Output the (x, y) coordinate of the center of the cell containing the given text.  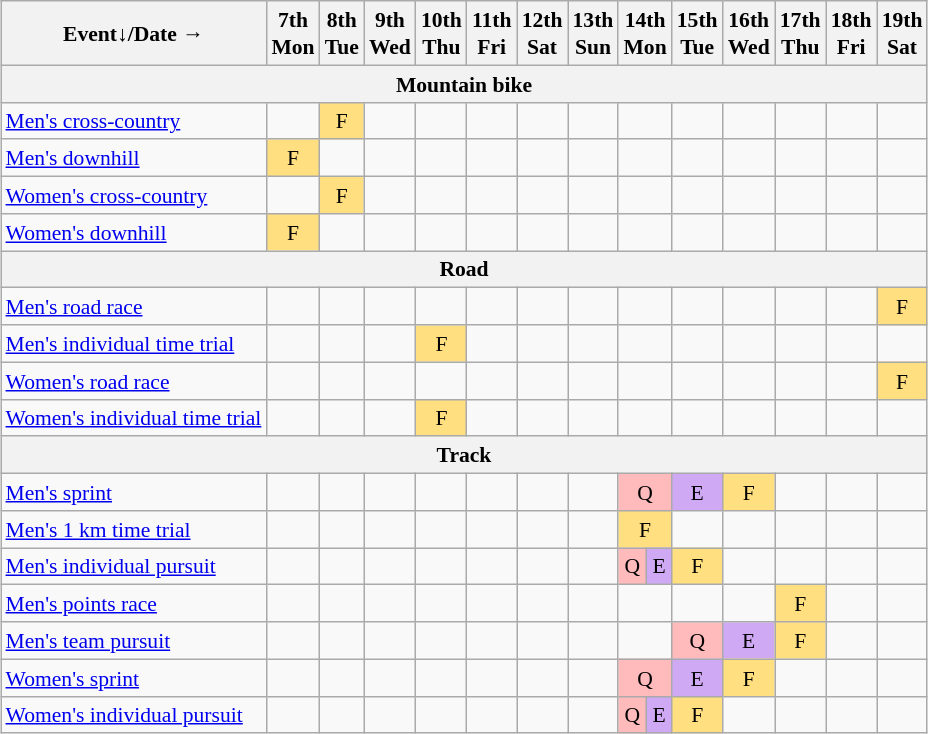
Men's road race (133, 306)
Mountain bike (464, 84)
16thWed (749, 33)
Men's cross-country (133, 120)
Women's individual pursuit (133, 714)
Men's sprint (133, 492)
7thMon (292, 33)
11thFri (492, 33)
17thThu (800, 33)
Track (464, 454)
Men's downhill (133, 158)
Men's 1 km time trial (133, 528)
Women's cross-country (133, 194)
10thThu (442, 33)
19thSat (902, 33)
Event↓/Date → (133, 33)
15thTue (698, 33)
Women's downhill (133, 232)
Men's individual pursuit (133, 566)
9thWed (390, 33)
Women's individual time trial (133, 418)
12thSat (542, 33)
14thMon (644, 33)
13thSun (594, 33)
Road (464, 268)
18thFri (852, 33)
Women's sprint (133, 678)
Women's road race (133, 380)
Men's team pursuit (133, 640)
Men's points race (133, 604)
Men's individual time trial (133, 344)
8thTue (342, 33)
